Detect which cell encompasses the target text, then output its [X, Y] center coordinate. 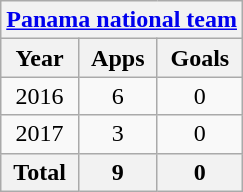
Year [40, 58]
6 [118, 96]
9 [118, 172]
Apps [118, 58]
Goals [200, 58]
Total [40, 172]
2016 [40, 96]
Panama national team [122, 20]
2017 [40, 134]
3 [118, 134]
